Detect which cell encompasses the target text, then output its [X, Y] center coordinate. 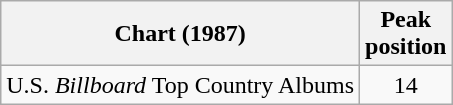
14 [406, 85]
U.S. Billboard Top Country Albums [180, 85]
Chart (1987) [180, 34]
Peakposition [406, 34]
